Return (x, y) of the center of cell containing provided text 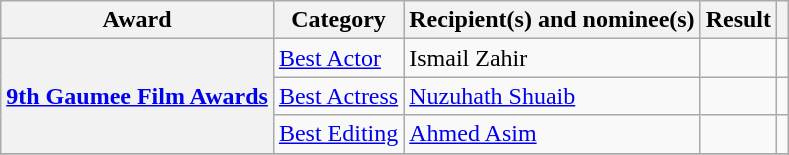
Best Editing (338, 134)
Ismail Zahir (552, 58)
Ahmed Asim (552, 134)
Result (738, 20)
Category (338, 20)
Best Actress (338, 96)
Award (138, 20)
Recipient(s) and nominee(s) (552, 20)
9th Gaumee Film Awards (138, 96)
Best Actor (338, 58)
Nuzuhath Shuaib (552, 96)
